Pinpoint the cell where the given text exists, returning its (x, y) midpoint coordinate. 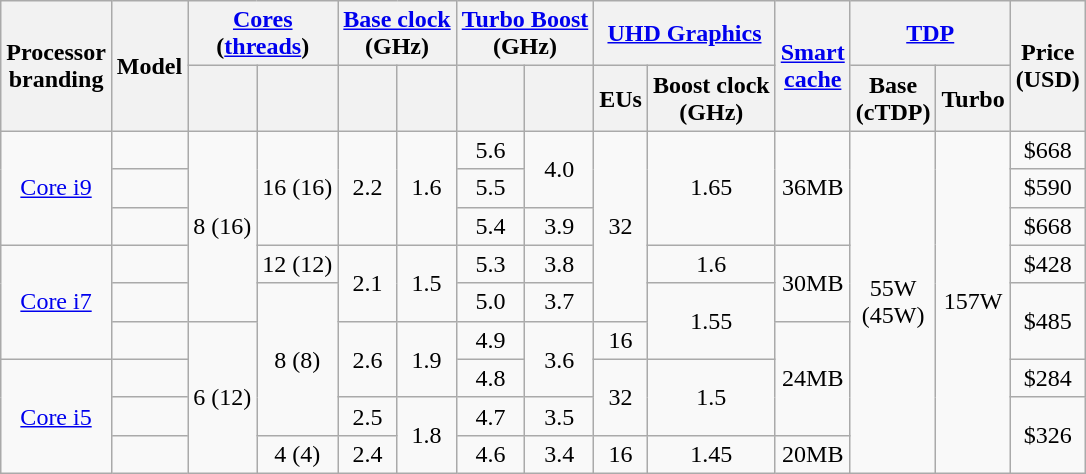
2.6 (368, 359)
Core i9 (56, 188)
$284 (1048, 378)
Turbo (973, 98)
2.4 (368, 454)
3.7 (560, 302)
Turbo Boost(GHz) (525, 34)
2.2 (368, 188)
Core i7 (56, 302)
Price (USD) (1048, 66)
1.8 (426, 435)
TDP (930, 34)
Base(cTDP) (893, 98)
20MB (812, 454)
24MB (812, 378)
8 (16) (222, 226)
4 (4) (298, 454)
1.55 (711, 321)
5.0 (490, 302)
Model (149, 66)
Boost clock(GHz) (711, 98)
2.5 (368, 416)
36MB (812, 188)
Cores(threads) (263, 34)
4.9 (490, 340)
EUs (621, 98)
5.5 (490, 188)
30MB (812, 283)
4.7 (490, 416)
3.8 (560, 264)
157W (973, 302)
1.65 (711, 188)
5.3 (490, 264)
2.1 (368, 283)
Base clock(GHz) (397, 34)
Smartcache (812, 66)
5.4 (490, 226)
Core i5 (56, 416)
UHD Graphics (684, 34)
55W(45W) (893, 302)
4.0 (560, 169)
12 (12) (298, 264)
$485 (1048, 321)
3.4 (560, 454)
Processorbranding (56, 66)
$326 (1048, 435)
4.8 (490, 378)
8 (8) (298, 359)
3.9 (560, 226)
3.5 (560, 416)
$590 (1048, 188)
4.6 (490, 454)
3.6 (560, 359)
5.6 (490, 150)
1.9 (426, 359)
$428 (1048, 264)
16 (16) (298, 188)
6 (12) (222, 397)
1.45 (711, 454)
